Find where the given text appears and provide that cell's center as (x, y) coordinate. 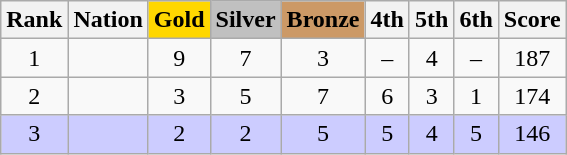
Nation (108, 20)
4th (387, 20)
5th (431, 20)
174 (532, 96)
Rank (34, 20)
Score (532, 20)
6 (387, 96)
Bronze (323, 20)
Silver (246, 20)
146 (532, 134)
187 (532, 58)
Gold (179, 20)
9 (179, 58)
6th (476, 20)
